For the text-containing cell, return its midpoint in [X, Y] coordinate format. 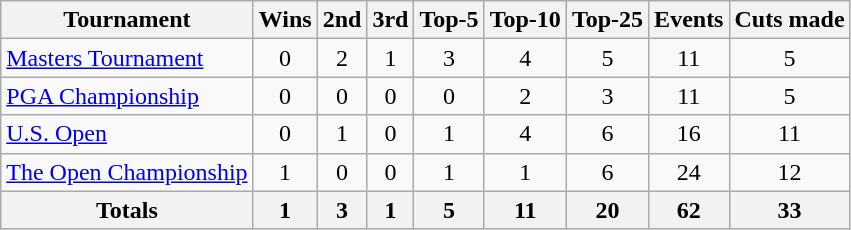
Top-5 [449, 20]
Masters Tournament [127, 58]
Totals [127, 210]
Events [689, 20]
24 [689, 172]
Wins [285, 20]
Top-25 [607, 20]
Tournament [127, 20]
3rd [390, 20]
Cuts made [790, 20]
33 [790, 210]
20 [607, 210]
PGA Championship [127, 96]
2nd [342, 20]
62 [689, 210]
12 [790, 172]
The Open Championship [127, 172]
U.S. Open [127, 134]
Top-10 [525, 20]
16 [689, 134]
